From the cell containing the given text, extract its center point as (X, Y) coordinate. 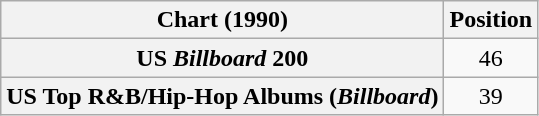
US Billboard 200 (222, 58)
39 (491, 96)
46 (491, 58)
Chart (1990) (222, 20)
Position (491, 20)
US Top R&B/Hip-Hop Albums (Billboard) (222, 96)
